Locate the cell with the specified text and output its (X, Y) center coordinate. 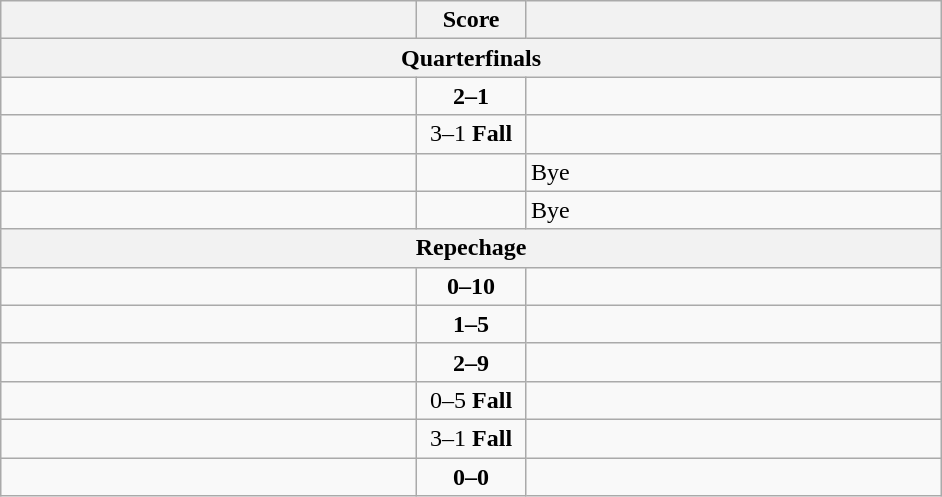
1–5 (472, 324)
Score (472, 20)
2–9 (472, 362)
0–0 (472, 477)
0–10 (472, 286)
0–5 Fall (472, 400)
Quarterfinals (472, 58)
Repechage (472, 248)
2–1 (472, 96)
